Return the [x, y] coordinate for the center point of the cell that contains the specified text.  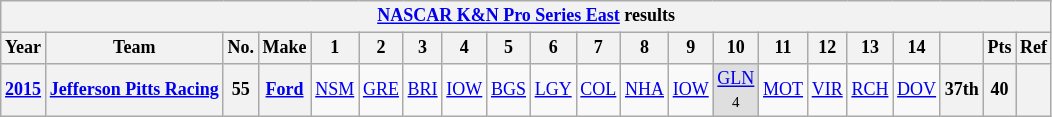
7 [598, 48]
Year [24, 48]
Ford [284, 90]
No. [240, 48]
14 [917, 48]
Jefferson Pitts Racing [134, 90]
Team [134, 48]
40 [1000, 90]
NHA [645, 90]
37th [962, 90]
12 [827, 48]
2 [382, 48]
NSM [335, 90]
COL [598, 90]
RCH [870, 90]
10 [736, 48]
6 [553, 48]
VIR [827, 90]
8 [645, 48]
13 [870, 48]
Pts [1000, 48]
1 [335, 48]
55 [240, 90]
GRE [382, 90]
11 [784, 48]
NASCAR K&N Pro Series East results [526, 16]
BGS [509, 90]
Ref [1034, 48]
5 [509, 48]
GLN4 [736, 90]
4 [464, 48]
MOT [784, 90]
DOV [917, 90]
2015 [24, 90]
9 [690, 48]
Make [284, 48]
3 [422, 48]
BRI [422, 90]
LGY [553, 90]
